For the text-containing cell, return its midpoint in (x, y) coordinate format. 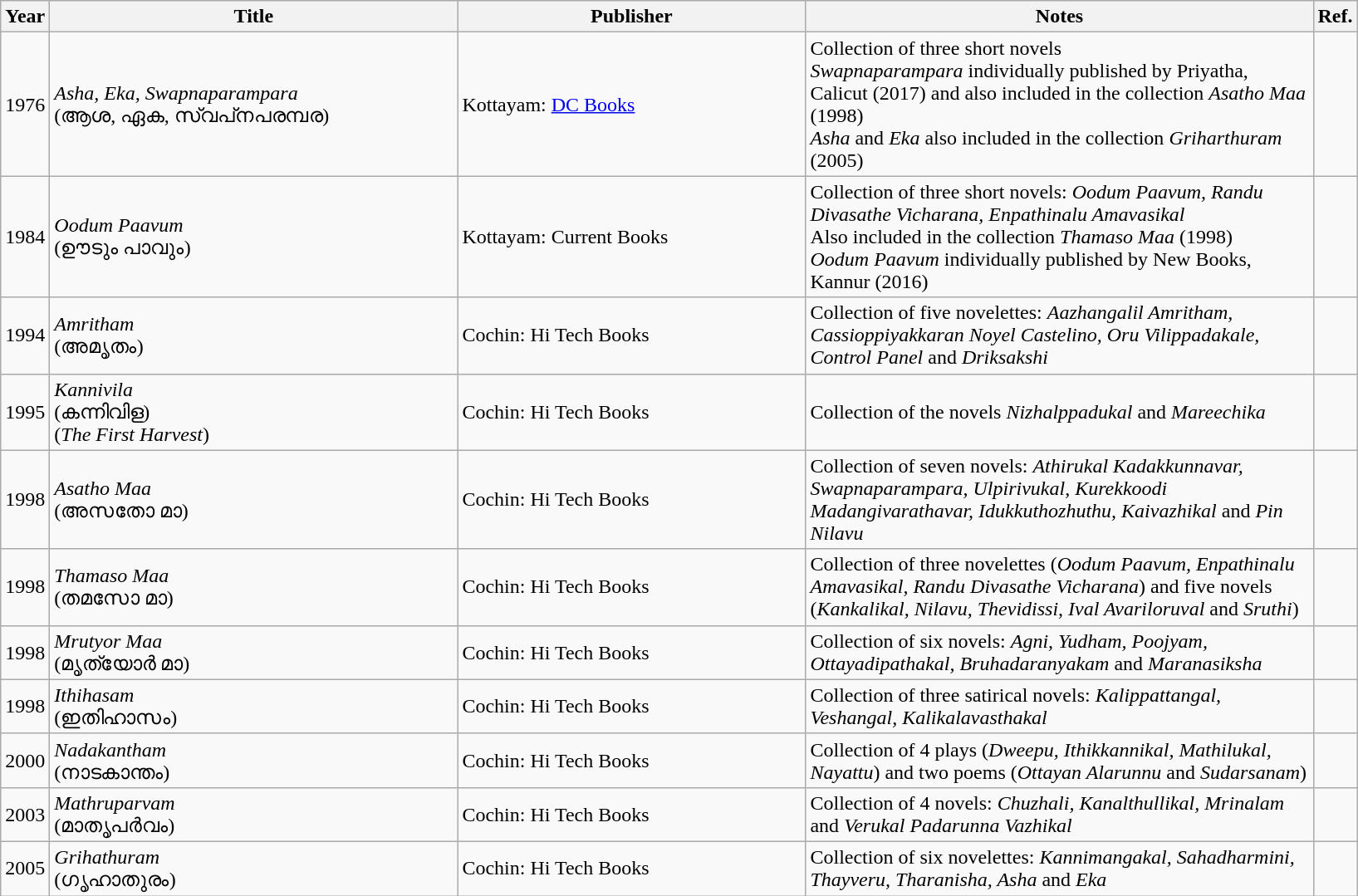
2003 (25, 814)
2005 (25, 869)
Collection of five novelettes: Aazhangalil Amritham, Cassioppiyakkaran Noyel Castelino, Oru Vilippadakale, Control Panel and Driksakshi (1060, 335)
Nadakantham(നാടകാന്തം) (254, 761)
Collection of the novels Nizhalppadukal and Mareechika (1060, 412)
Year (25, 17)
Collection of six novelettes: Kannimangakal, Sahadharmini, Thayveru, Tharanisha, Asha and Eka (1060, 869)
Collection of 4 novels: Chuzhali, Kanalthullikal, Mrinalam and Verukal Padarunna Vazhikal (1060, 814)
Kottayam: Current Books (631, 237)
Asha, Eka, Swapnaparampara(ആശ, ഏക, സ്വപ്‌നപരമ്പര) (254, 105)
Asatho Maa(അസതോ മാ) (254, 500)
Collection of 4 plays (Dweepu, Ithikkannikal, Mathilukal, Nayattu) and two poems (Ottayan Alarunnu and Sudarsanam) (1060, 761)
Collection of six novels: Agni, Yudham, Poojyam, Ottayadipathakal, Bruhadaranyakam and Maranasiksha (1060, 653)
Oodum Paavum(ഊടും പാവും) (254, 237)
Kannivila(കന്നിവിള)(The First Harvest) (254, 412)
Grihathuram(ഗൃഹാതുരം) (254, 869)
Kottayam: DC Books (631, 105)
Thamaso Maa(തമസോ മാ) (254, 587)
Mathruparvam(മാതൃപർവം) (254, 814)
Mrutyor Maa(മൃത്യോർ മാ) (254, 653)
Notes (1060, 17)
1976 (25, 105)
Publisher (631, 17)
Title (254, 17)
1995 (25, 412)
1994 (25, 335)
Ref. (1336, 17)
2000 (25, 761)
1984 (25, 237)
Collection of three satirical novels: Kalippattangal, Veshangal, Kalikalavasthakal (1060, 706)
Ithihasam(ഇതിഹാസം) (254, 706)
Amritham(അമൃതം) (254, 335)
